Determine the [X, Y] coordinate at the center of the cell enclosing the given text.  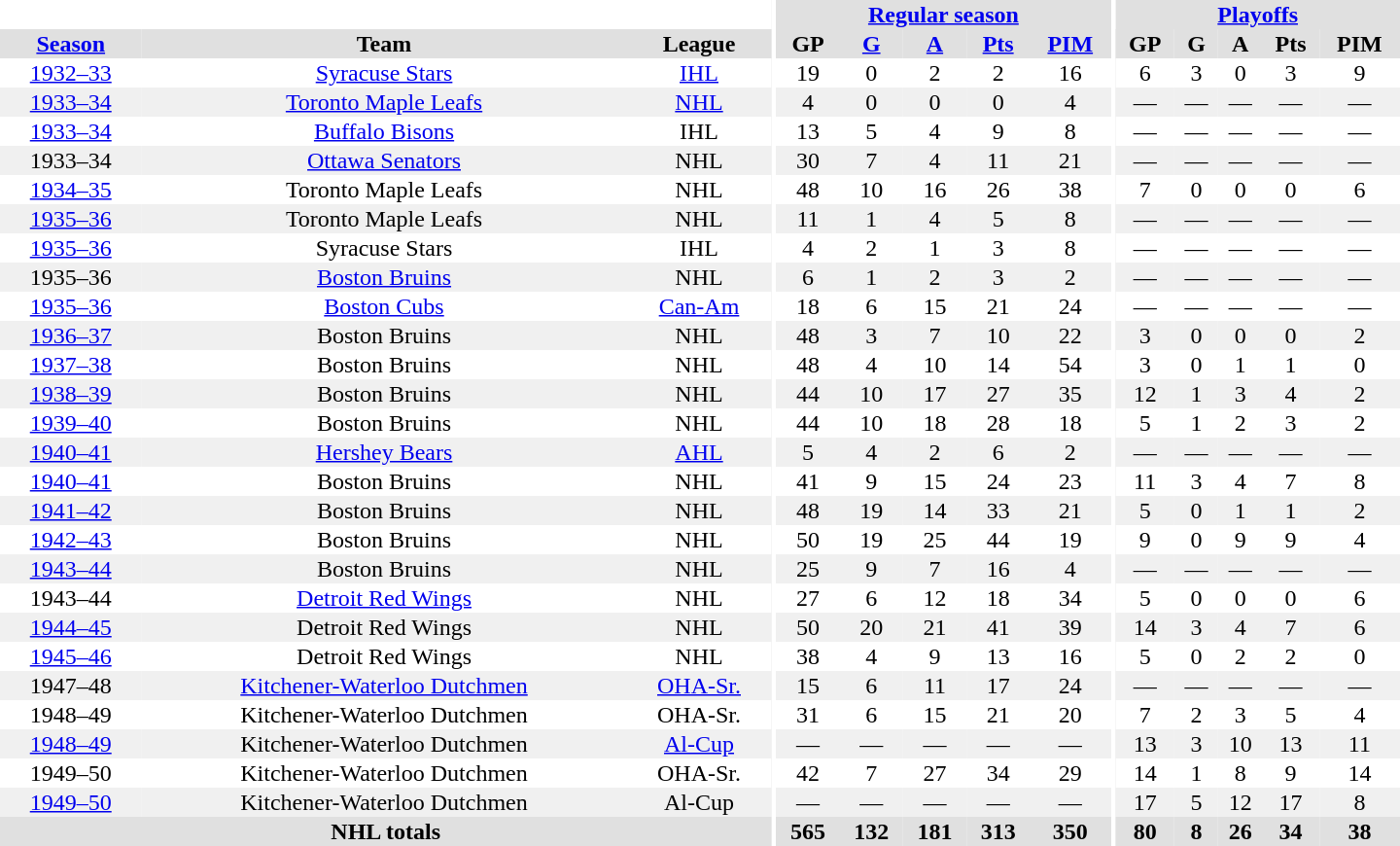
Hershey Bears [383, 452]
565 [807, 831]
Regular season [943, 15]
Ottawa Senators [383, 160]
1934–35 [70, 190]
1932–33 [70, 73]
Playoffs [1258, 15]
1939–40 [70, 423]
30 [807, 160]
1937–38 [70, 365]
1947–48 [70, 686]
42 [807, 773]
31 [807, 715]
350 [1069, 831]
80 [1145, 831]
132 [871, 831]
NHL totals [385, 831]
1941–42 [70, 511]
1945–46 [70, 656]
313 [997, 831]
181 [935, 831]
1936–37 [70, 335]
39 [1069, 627]
Season [70, 44]
AHL [700, 452]
1938–39 [70, 394]
22 [1069, 335]
1942–43 [70, 540]
28 [997, 423]
Buffalo Bisons [383, 131]
35 [1069, 394]
54 [1069, 365]
1944–45 [70, 627]
29 [1069, 773]
Can-Am [700, 306]
33 [997, 511]
Team [383, 44]
23 [1069, 481]
League [700, 44]
Boston Cubs [383, 306]
